Capture the cell that displays the provided text and extract its [x, y] central coordinate. 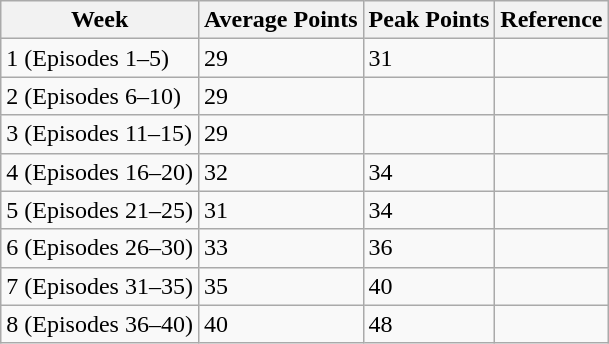
2 (Episodes 6–10) [100, 96]
7 (Episodes 31–35) [100, 286]
48 [429, 324]
33 [280, 248]
36 [429, 248]
3 (Episodes 11–15) [100, 134]
6 (Episodes 26–30) [100, 248]
35 [280, 286]
Reference [552, 20]
8 (Episodes 36–40) [100, 324]
Average Points [280, 20]
4 (Episodes 16–20) [100, 172]
Week [100, 20]
5 (Episodes 21–25) [100, 210]
1 (Episodes 1–5) [100, 58]
32 [280, 172]
Peak Points [429, 20]
